Output the (x, y) coordinate of the center of the cell containing the given text.  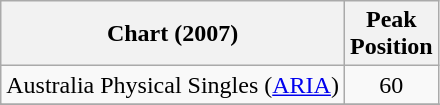
60 (391, 85)
Australia Physical Singles (ARIA) (173, 85)
Chart (2007) (173, 34)
PeakPosition (391, 34)
